Locate the cell with the specified text and output its [X, Y] center coordinate. 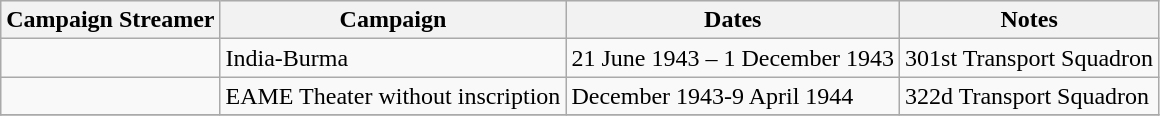
EAME Theater without inscription [393, 96]
Notes [1030, 20]
301st Transport Squadron [1030, 58]
India-Burma [393, 58]
Campaign [393, 20]
322d Transport Squadron [1030, 96]
21 June 1943 – 1 December 1943 [733, 58]
Campaign Streamer [110, 20]
Dates [733, 20]
December 1943-9 April 1944 [733, 96]
